Determine the [X, Y] coordinate at the center of the cell enclosing the given text.  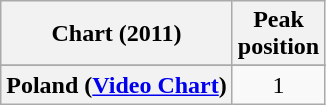
Chart (2011) [117, 34]
Peakposition [278, 34]
1 [278, 85]
Poland (Video Chart) [117, 85]
